Search for the cell housing the specified text and yield its [x, y] center coordinate. 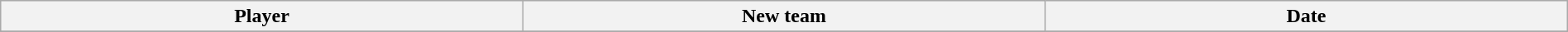
Date [1307, 16]
New team [784, 16]
Player [262, 16]
